Detect which cell encompasses the target text, then output its [X, Y] center coordinate. 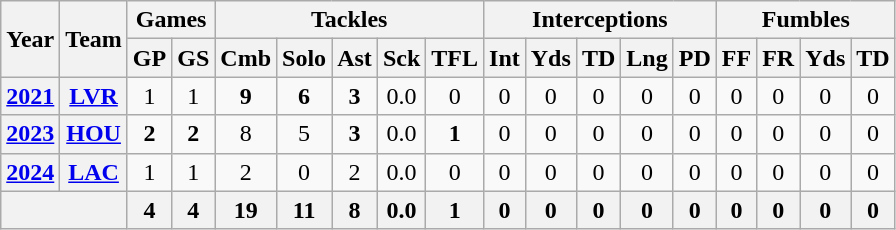
Games [170, 20]
2024 [30, 172]
Year [30, 39]
Team [94, 39]
9 [246, 96]
GP [149, 58]
LAC [94, 172]
Sck [401, 58]
PD [694, 58]
19 [246, 210]
Solo [304, 58]
GS [194, 58]
Int [505, 58]
Ast [355, 58]
LVR [94, 96]
2023 [30, 134]
HOU [94, 134]
2021 [30, 96]
5 [304, 134]
Cmb [246, 58]
Lng [647, 58]
TFL [455, 58]
FF [736, 58]
6 [304, 96]
11 [304, 210]
Interceptions [600, 20]
Fumbles [806, 20]
FR [778, 58]
Tackles [350, 20]
